Extract the [x, y] coordinate from the center of the cell holding the provided text.  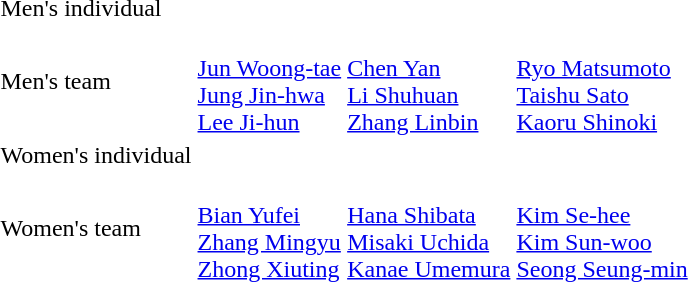
Chen YanLi ShuhuanZhang Linbin [429, 82]
Jun Woong-taeJung Jin-hwaLee Ji-hun [270, 82]
